For the text-containing cell, return its midpoint in [X, Y] coordinate format. 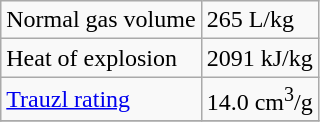
Heat of explosion [101, 58]
Trauzl rating [101, 100]
2091 kJ/kg [260, 58]
14.0 cm3/g [260, 100]
265 L/kg [260, 20]
Normal gas volume [101, 20]
